For the text-containing cell, return its midpoint in [x, y] coordinate format. 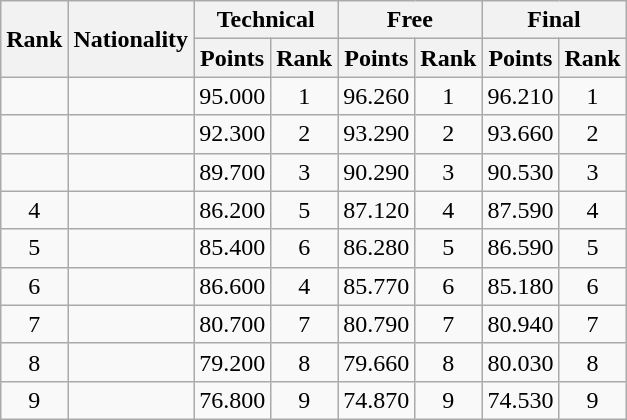
96.260 [376, 96]
Final [554, 20]
Technical [266, 20]
79.660 [376, 362]
86.590 [520, 248]
74.530 [520, 400]
90.530 [520, 172]
86.280 [376, 248]
Nationality [131, 39]
93.290 [376, 134]
85.770 [376, 286]
86.200 [232, 210]
80.030 [520, 362]
85.400 [232, 248]
92.300 [232, 134]
80.700 [232, 324]
80.940 [520, 324]
79.200 [232, 362]
74.870 [376, 400]
86.600 [232, 286]
87.120 [376, 210]
89.700 [232, 172]
87.590 [520, 210]
76.800 [232, 400]
96.210 [520, 96]
85.180 [520, 286]
Free [410, 20]
95.000 [232, 96]
80.790 [376, 324]
90.290 [376, 172]
93.660 [520, 134]
